From the cell containing the given text, extract its center point as [X, Y] coordinate. 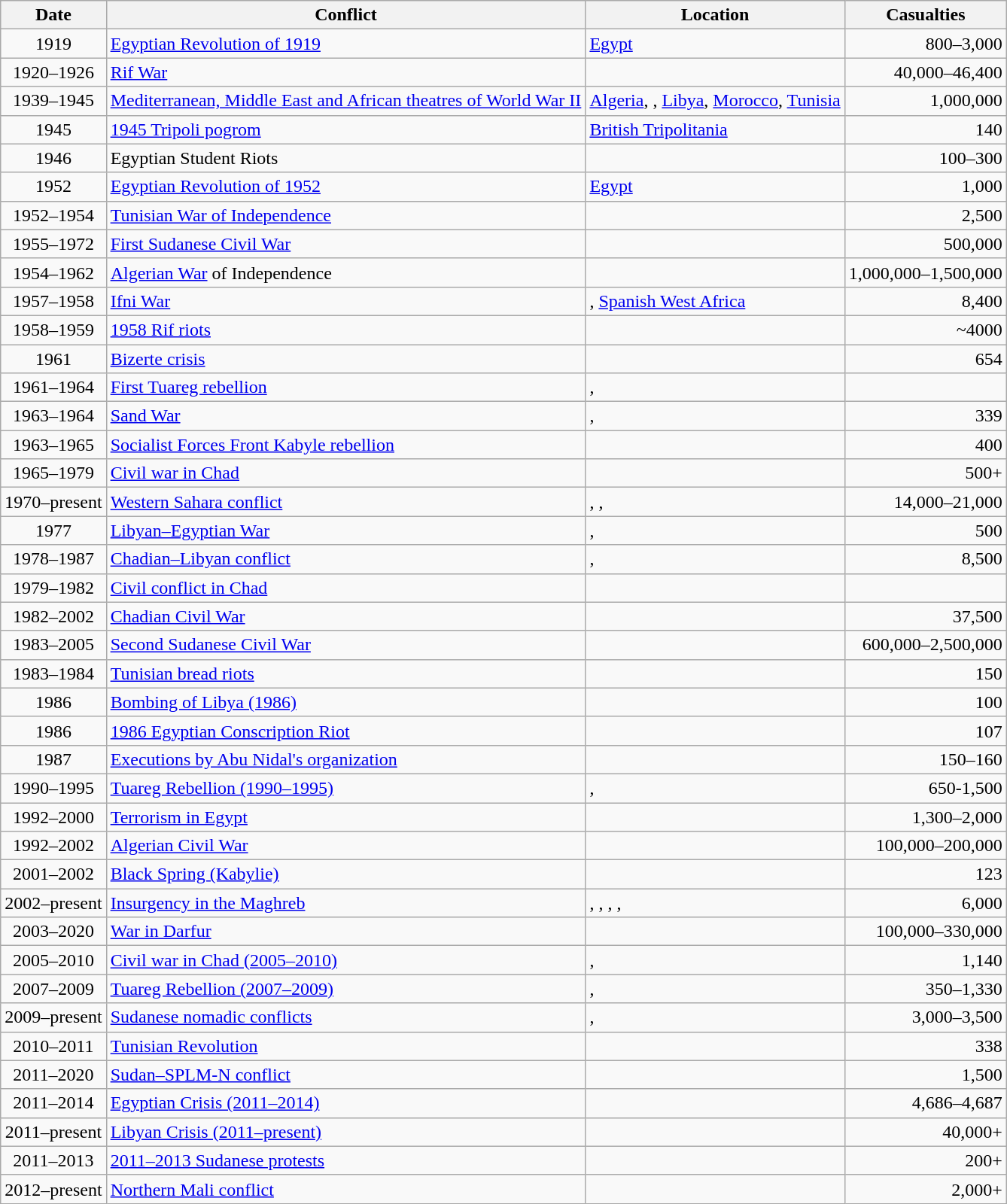
2007–2009 [53, 989]
1946 [53, 158]
Bombing of Libya (1986) [346, 702]
1977 [53, 531]
500+ [926, 473]
350–1,330 [926, 989]
War in Darfur [346, 932]
, , , , [715, 903]
Libyan Crisis (2011–present) [346, 1132]
1958 Rif riots [346, 330]
Date [53, 15]
2009–present [53, 1017]
650-1,500 [926, 788]
1,000,000 [926, 101]
150–160 [926, 759]
1,500 [926, 1075]
Tunisian War of Independence [346, 215]
654 [926, 359]
1987 [53, 759]
Location [715, 15]
1963–1964 [53, 416]
3,000–3,500 [926, 1017]
150 [926, 673]
1983–2005 [53, 645]
~4000 [926, 330]
1986 Egyptian Conscription Riot [346, 731]
4,686–4,687 [926, 1103]
Western Sahara conflict [346, 502]
Insurgency in the Maghreb [346, 903]
Egyptian Revolution of 1952 [346, 187]
Tunisian bread riots [346, 673]
Second Sudanese Civil War [346, 645]
107 [926, 731]
Sand War [346, 416]
1,000,000–1,500,000 [926, 272]
Chadian–Libyan conflict [346, 559]
Terrorism in Egypt [346, 816]
Algerian Civil War [346, 846]
2011–2013 [53, 1160]
Socialist Forces Front Kabyle rebellion [346, 445]
Egyptian Student Riots [346, 158]
Sudanese nomadic conflicts [346, 1017]
1978–1987 [53, 559]
1945 Tripoli pogrom [346, 129]
1992–2002 [53, 846]
Algeria, , Libya, Morocco, Tunisia [715, 101]
1954–1962 [53, 272]
Casualties [926, 15]
8,500 [926, 559]
2005–2010 [53, 960]
First Tuareg rebellion [346, 388]
338 [926, 1046]
Conflict [346, 15]
Tuareg Rebellion (2007–2009) [346, 989]
339 [926, 416]
Chadian Civil War [346, 616]
Mediterranean, Middle East and African theatres of World War II [346, 101]
2001–2002 [53, 874]
1958–1959 [53, 330]
1957–1958 [53, 301]
2003–2020 [53, 932]
600,000–2,500,000 [926, 645]
Sudan–SPLM-N conflict [346, 1075]
8,400 [926, 301]
Bizerte crisis [346, 359]
Civil conflict in Chad [346, 588]
40,000–46,400 [926, 72]
2,000+ [926, 1189]
Civil war in Chad [346, 473]
1939–1945 [53, 101]
123 [926, 874]
1979–1982 [53, 588]
2011–present [53, 1132]
Executions by Abu Nidal's organization [346, 759]
1,300–2,000 [926, 816]
1992–2000 [53, 816]
100,000–330,000 [926, 932]
2002–present [53, 903]
100,000–200,000 [926, 846]
, , [715, 502]
Northern Mali conflict [346, 1189]
1952 [53, 187]
100–300 [926, 158]
2010–2011 [53, 1046]
1961–1964 [53, 388]
British Tripolitania [715, 129]
2011–2013 Sudanese protests [346, 1160]
Egyptian Revolution of 1919 [346, 44]
Civil war in Chad (2005–2010) [346, 960]
1965–1979 [53, 473]
6,000 [926, 903]
1961 [53, 359]
Black Spring (Kabylie) [346, 874]
1990–1995 [53, 788]
1983–1984 [53, 673]
Tunisian Revolution [346, 1046]
1945 [53, 129]
Egyptian Crisis (2011–2014) [346, 1103]
First Sudanese Civil War [346, 244]
200+ [926, 1160]
1963–1965 [53, 445]
1955–1972 [53, 244]
1,140 [926, 960]
Libyan–Egyptian War [346, 531]
1952–1954 [53, 215]
1970–present [53, 502]
40,000+ [926, 1132]
1920–1926 [53, 72]
1919 [53, 44]
37,500 [926, 616]
, Spanish West Africa [715, 301]
2,500 [926, 215]
14,000–21,000 [926, 502]
Ifni War [346, 301]
400 [926, 445]
100 [926, 702]
500,000 [926, 244]
800–3,000 [926, 44]
1982–2002 [53, 616]
2011–2014 [53, 1103]
Tuareg Rebellion (1990–1995) [346, 788]
140 [926, 129]
1,000 [926, 187]
Algerian War of Independence [346, 272]
500 [926, 531]
2012–present [53, 1189]
Rif War [346, 72]
2011–2020 [53, 1075]
